Find where the given text appears and provide that cell's center as [x, y] coordinate. 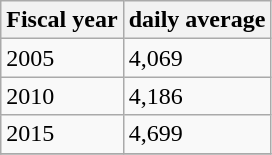
4,069 [197, 58]
4,186 [197, 96]
2015 [62, 134]
daily average [197, 20]
2005 [62, 58]
4,699 [197, 134]
Fiscal year [62, 20]
2010 [62, 96]
